Extract the (X, Y) coordinate from the center of the cell holding the provided text.  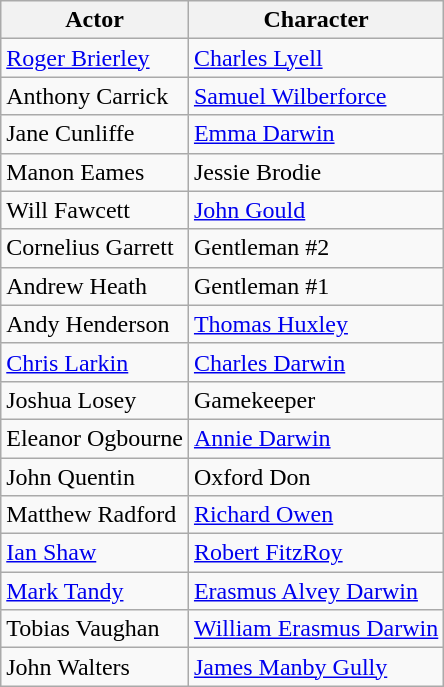
Gentleman #2 (316, 248)
Jessie Brodie (316, 172)
John Gould (316, 210)
Oxford Don (316, 477)
Chris Larkin (95, 362)
Ian Shaw (95, 553)
Jane Cunliffe (95, 134)
John Walters (95, 667)
Cornelius Garrett (95, 248)
Charles Darwin (316, 362)
Anthony Carrick (95, 96)
Annie Darwin (316, 438)
Matthew Radford (95, 515)
Actor (95, 20)
James Manby Gully (316, 667)
Emma Darwin (316, 134)
Character (316, 20)
Richard Owen (316, 515)
Eleanor Ogbourne (95, 438)
Charles Lyell (316, 58)
Thomas Huxley (316, 324)
Will Fawcett (95, 210)
Joshua Losey (95, 400)
Manon Eames (95, 172)
Roger Brierley (95, 58)
Andy Henderson (95, 324)
Samuel Wilberforce (316, 96)
William Erasmus Darwin (316, 629)
Mark Tandy (95, 591)
Tobias Vaughan (95, 629)
Erasmus Alvey Darwin (316, 591)
Andrew Heath (95, 286)
Gentleman #1 (316, 286)
Robert FitzRoy (316, 553)
John Quentin (95, 477)
Gamekeeper (316, 400)
